Identify which cell holds the provided text, then report its [X, Y] central coordinate. 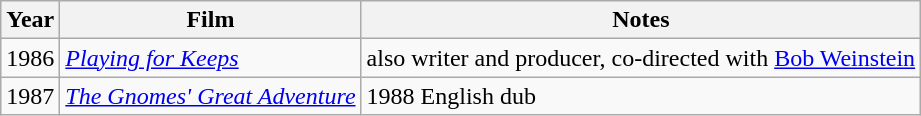
The Gnomes' Great Adventure [210, 96]
Playing for Keeps [210, 58]
1988 English dub [641, 96]
Year [30, 20]
1986 [30, 58]
1987 [30, 96]
also writer and producer, co-directed with Bob Weinstein [641, 58]
Notes [641, 20]
Film [210, 20]
